Return the [X, Y] coordinate for the center point of the cell that contains the specified text.  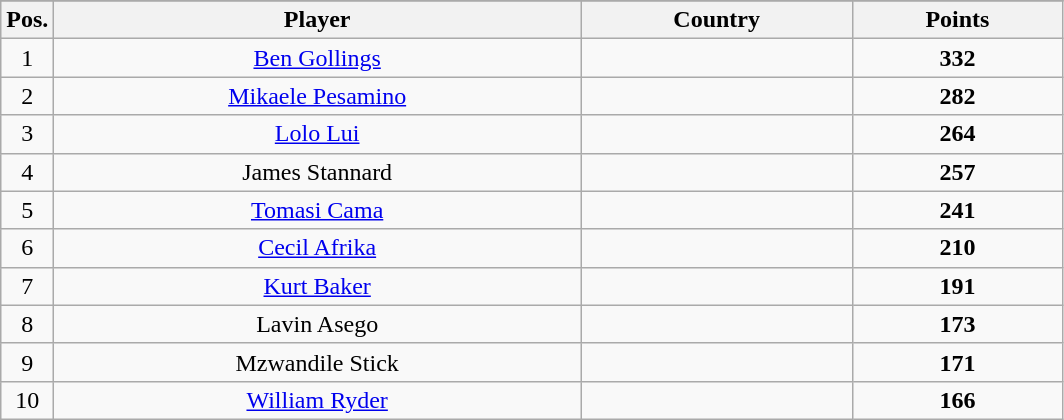
William Ryder [318, 400]
257 [958, 172]
191 [958, 286]
James Stannard [318, 172]
8 [28, 324]
264 [958, 134]
173 [958, 324]
1 [28, 58]
Mikaele Pesamino [318, 96]
Lolo Lui [318, 134]
Cecil Afrika [318, 248]
2 [28, 96]
Ben Gollings [318, 58]
Country [716, 20]
Points [958, 20]
3 [28, 134]
Pos. [28, 20]
5 [28, 210]
210 [958, 248]
10 [28, 400]
Kurt Baker [318, 286]
Tomasi Cama [318, 210]
171 [958, 362]
Mzwandile Stick [318, 362]
Lavin Asego [318, 324]
6 [28, 248]
9 [28, 362]
332 [958, 58]
166 [958, 400]
241 [958, 210]
Player [318, 20]
4 [28, 172]
282 [958, 96]
7 [28, 286]
